Find where the given text appears and provide that cell's center as [X, Y] coordinate. 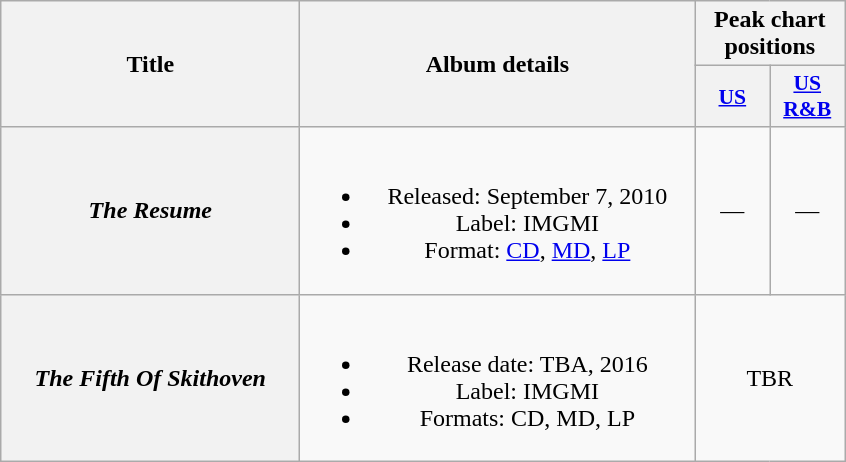
Album details [498, 64]
TBR [770, 378]
US [732, 96]
Peak chart positions [770, 34]
Title [150, 64]
The Fifth Of Skithoven [150, 378]
Release date: TBA, 2016Label: IMGMIFormats: CD, MD, LP [498, 378]
Released: September 7, 2010Label: IMGMIFormat: CD, MD, LP [498, 210]
The Resume [150, 210]
US R&B [808, 96]
